Extract the (X, Y) coordinate from the center of the cell holding the provided text.  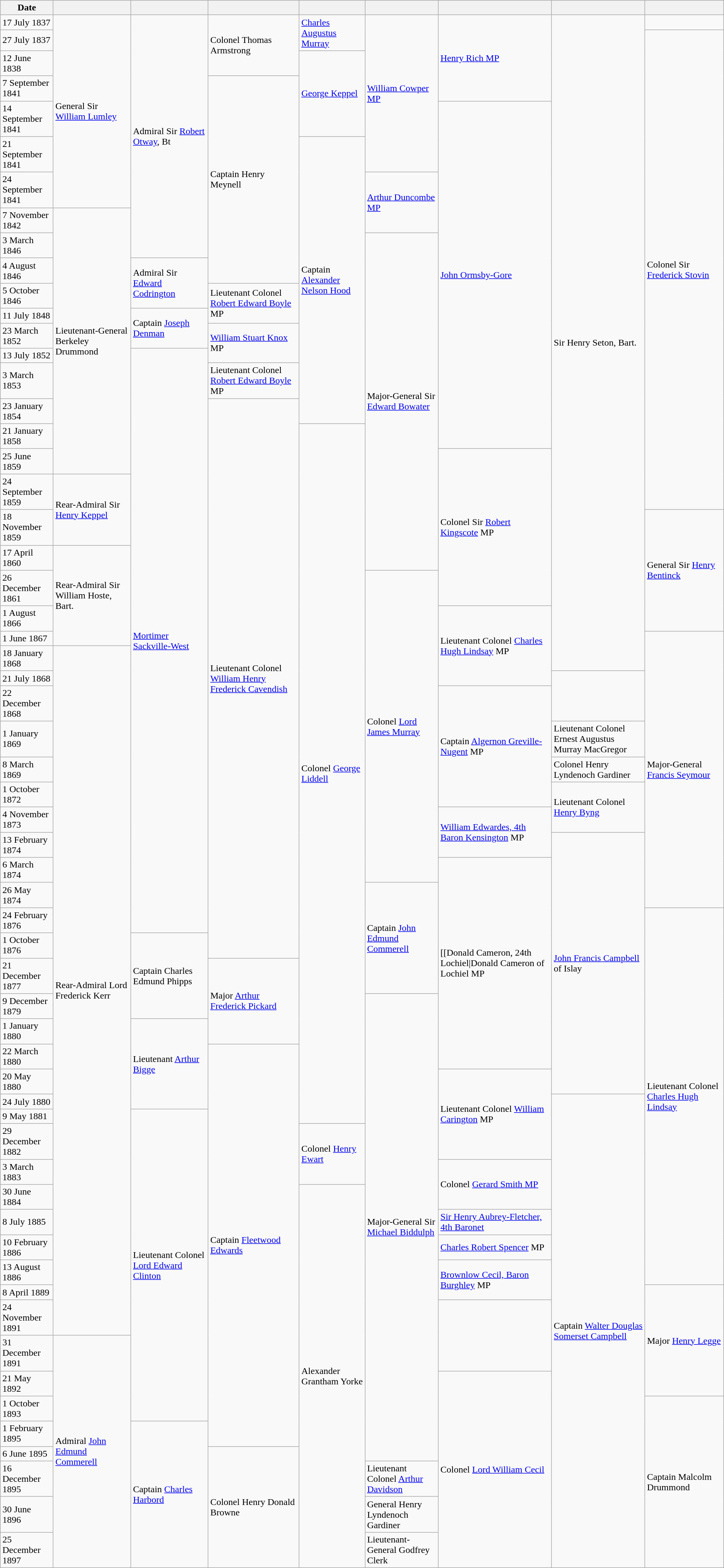
William Cowper MP (402, 94)
Lieutenant Colonel Henry Byng (598, 807)
7 November 1842 (27, 220)
Arthur Duncombe MP (402, 203)
18 January 1868 (27, 658)
Mortimer Sackville-West (169, 641)
7 September 1841 (27, 88)
[[Donald Cameron, 24th Lochiel|Donald Cameron of Lochiel MP (495, 963)
24 February 1876 (27, 920)
20 May 1880 (27, 1082)
21 July 1868 (27, 678)
1 February 1895 (27, 1433)
Colonel Sir Robert Kingscote MP (495, 527)
Captain Malcolm Drummond (684, 1482)
Admiral John Edmund Commerell (92, 1452)
Charles Augustus Murray (332, 33)
Lieutenant Colonel Arthur Davidson (402, 1479)
Colonel Thomas Armstrong (254, 46)
Major-General Sir Edward Bowater (402, 401)
Sir Henry Seton, Bart. (598, 343)
27 July 1837 (27, 40)
26 December 1861 (27, 588)
Admiral Sir Robert Otway, Bt (169, 136)
16 December 1895 (27, 1479)
31 December 1891 (27, 1353)
Lieutenant-General Berkeley Drummond (92, 341)
Captain John Edmund Commerell (402, 938)
Sir Henry Aubrey-Fletcher, 4th Baronet (495, 1222)
9 May 1881 (27, 1116)
6 March 1874 (27, 870)
Major-General Sir Michael Biddulph (402, 1227)
Colonel Henry Donald Browne (254, 1507)
Colonel Sir Frederick Stovin (684, 270)
Colonel Gerard Smith MP (495, 1184)
24 July 1880 (27, 1101)
Brownlow Cecil, Baron Burghley MP (495, 1280)
General Sir William Lumley (92, 111)
Colonel Lord James Murray (402, 726)
Rear-Admiral Lord Frederick Kerr (92, 990)
Colonel Lord William Cecil (495, 1469)
21 December 1877 (27, 976)
3 March 1846 (27, 245)
11 July 1848 (27, 315)
Charles Robert Spencer MP (495, 1247)
18 November 1859 (27, 527)
Rear-Admiral Sir William Hoste, Bart. (92, 595)
22 December 1868 (27, 703)
Captain Fleetwood Edwards (254, 1245)
21 January 1858 (27, 436)
1 October 1872 (27, 795)
3 March 1883 (27, 1171)
1 June 1867 (27, 638)
Lieutenant Colonel Lord Edward Clinton (169, 1265)
4 November 1873 (27, 820)
Captain Charles Harbord (169, 1495)
Captain Charles Edmund Phipps (169, 976)
24 September 1841 (27, 190)
Rear-Admiral Sir Henry Keppel (92, 510)
Date (27, 8)
4 August 1846 (27, 271)
1 January 1869 (27, 739)
12 June 1838 (27, 63)
Captain Alexander Nelson Hood (332, 280)
Major Henry Legge (684, 1341)
1 January 1880 (27, 1031)
17 July 1837 (27, 22)
8 April 1889 (27, 1292)
26 May 1874 (27, 895)
1 August 1866 (27, 619)
1 October 1876 (27, 946)
30 June 1896 (27, 1514)
22 March 1880 (27, 1056)
21 May 1892 (27, 1383)
Lieutenant Colonel Charles Hugh Lindsay MP (495, 646)
24 November 1891 (27, 1317)
13 February 1874 (27, 845)
6 June 1895 (27, 1454)
Alexander Grantham Yorke (332, 1376)
Colonel Henry Ewart (332, 1154)
Admiral Sir Edward Codrington (169, 283)
23 January 1854 (27, 411)
Lieutenant Colonel Ernest Augustus Murray MacGregor (598, 739)
9 December 1879 (27, 1006)
21 September 1841 (27, 154)
Lieutenant Arthur Bigge (169, 1064)
General Henry Lyndenoch Gardiner (402, 1514)
John Francis Campbell of Islay (598, 963)
Henry Rich MP (495, 58)
Lieutenant Colonel William Carington MP (495, 1114)
Colonel George Liddell (332, 774)
29 December 1882 (27, 1141)
Lieutenant Colonel Charles Hugh Lindsay (684, 1096)
30 June 1884 (27, 1197)
8 July 1885 (27, 1222)
George Keppel (332, 94)
10 February 1886 (27, 1247)
13 August 1886 (27, 1273)
General Sir Henry Bentinck (684, 570)
Lieutenant-General Godfrey Clerk (402, 1550)
23 March 1852 (27, 336)
5 October 1846 (27, 295)
17 April 1860 (27, 557)
Colonel Henry Lyndenoch Gardiner (598, 769)
25 June 1859 (27, 462)
Captain Henry Meynell (254, 179)
Captain Joseph Denman (169, 328)
Major-General Francis Seymour (684, 769)
John Ormsby-Gore (495, 275)
Lieutenant Colonel William Henry Frederick Cavendish (254, 678)
25 December 1897 (27, 1550)
3 March 1853 (27, 381)
William Stuart Knox MP (254, 343)
1 October 1893 (27, 1409)
24 September 1859 (27, 492)
Captain Walter Douglas Somerset Campbell (598, 1331)
William Edwardes, 4th Baron Kensington MP (495, 832)
Captain Algernon Greville-Nugent MP (495, 746)
Major Arthur Frederick Pickard (254, 1001)
13 July 1852 (27, 356)
8 March 1869 (27, 769)
14 September 1841 (27, 119)
